Output the [X, Y] coordinate of the center of the cell containing the given text.  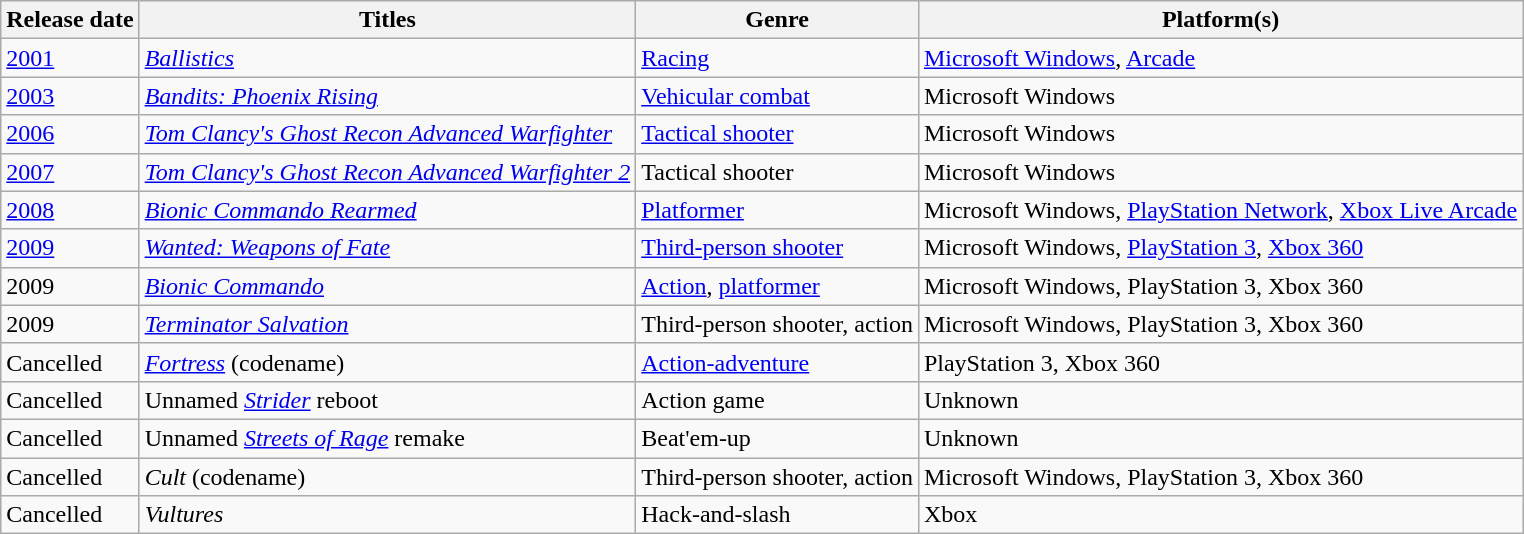
2001 [70, 58]
Ballistics [388, 58]
2008 [70, 210]
Bandits: Phoenix Rising [388, 96]
Release date [70, 20]
Action game [778, 400]
Titles [388, 20]
Bionic Commando Rearmed [388, 210]
Fortress (codename) [388, 362]
2003 [70, 96]
Unnamed Streets of Rage remake [388, 438]
Genre [778, 20]
2007 [70, 172]
Platformer [778, 210]
Tom Clancy's Ghost Recon Advanced Warfighter [388, 134]
Microsoft Windows, Arcade [1220, 58]
Terminator Salvation [388, 324]
Racing [778, 58]
2006 [70, 134]
PlayStation 3, Xbox 360 [1220, 362]
Microsoft Windows, PlayStation Network, Xbox Live Arcade [1220, 210]
Vultures [388, 515]
Action-adventure [778, 362]
Xbox [1220, 515]
Vehicular combat [778, 96]
Third-person shooter [778, 248]
Platform(s) [1220, 20]
Unnamed Strider reboot [388, 400]
Cult (codename) [388, 477]
Action, platformer [778, 286]
Tom Clancy's Ghost Recon Advanced Warfighter 2 [388, 172]
Beat'em-up [778, 438]
Wanted: Weapons of Fate [388, 248]
Bionic Commando [388, 286]
Hack-and-slash [778, 515]
